Search for the cell housing the specified text and yield its (x, y) center coordinate. 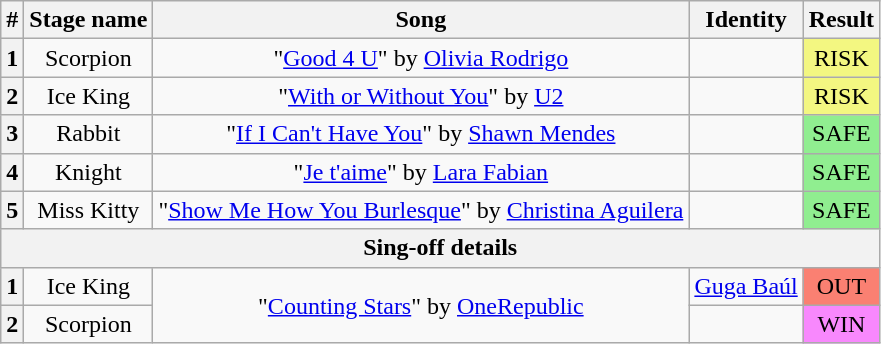
Song (421, 20)
"Good 4 U" by Olivia Rodrigo (421, 58)
Guga Baúl (746, 286)
Result (841, 20)
Knight (88, 172)
"Show Me How You Burlesque" by Christina Aguilera (421, 210)
OUT (841, 286)
Miss Kitty (88, 210)
"Je t'aime" by Lara Fabian (421, 172)
"With or Without You" by U2 (421, 96)
Stage name (88, 20)
# (12, 20)
Sing-off details (440, 248)
3 (12, 134)
4 (12, 172)
Rabbit (88, 134)
5 (12, 210)
"If I Can't Have You" by Shawn Mendes (421, 134)
"Counting Stars" by OneRepublic (421, 305)
Identity (746, 20)
WIN (841, 324)
